Return (X, Y) of the center of cell containing provided text 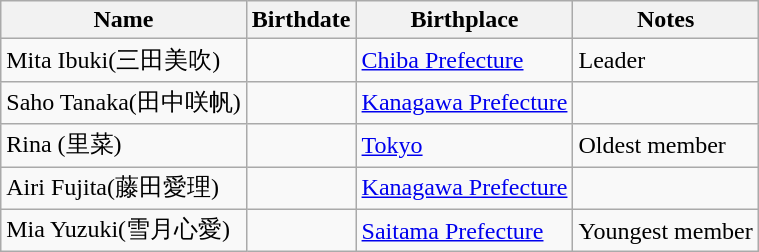
Leader (666, 60)
Saho Tanaka(田中咲帆) (124, 102)
Birthplace (464, 20)
Airi Fujita(藤田愛理) (124, 188)
Saitama Prefecture (464, 230)
Notes (666, 20)
Mita Ibuki(三田美吹) (124, 60)
Oldest member (666, 146)
Rina (里菜) (124, 146)
Birthdate (301, 20)
Youngest member (666, 230)
Chiba Prefecture (464, 60)
Tokyo (464, 146)
Mia Yuzuki(雪月心愛) (124, 230)
Name (124, 20)
